Identify which cell holds the provided text, then report its (x, y) central coordinate. 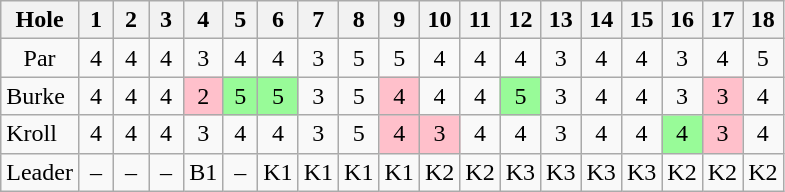
Hole (40, 20)
17 (722, 20)
9 (399, 20)
10 (439, 20)
16 (682, 20)
B1 (204, 172)
11 (480, 20)
13 (561, 20)
14 (601, 20)
Par (40, 58)
7 (318, 20)
1 (96, 20)
6 (278, 20)
8 (359, 20)
18 (763, 20)
15 (641, 20)
Burke (40, 96)
Kroll (40, 134)
12 (520, 20)
Leader (40, 172)
